From the cell containing the given text, extract its center point as [X, Y] coordinate. 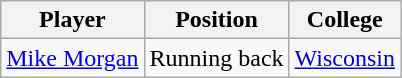
Player [72, 20]
Mike Morgan [72, 58]
Running back [216, 58]
Wisconsin [344, 58]
Position [216, 20]
College [344, 20]
